Return [X, Y] of the center of cell containing provided text 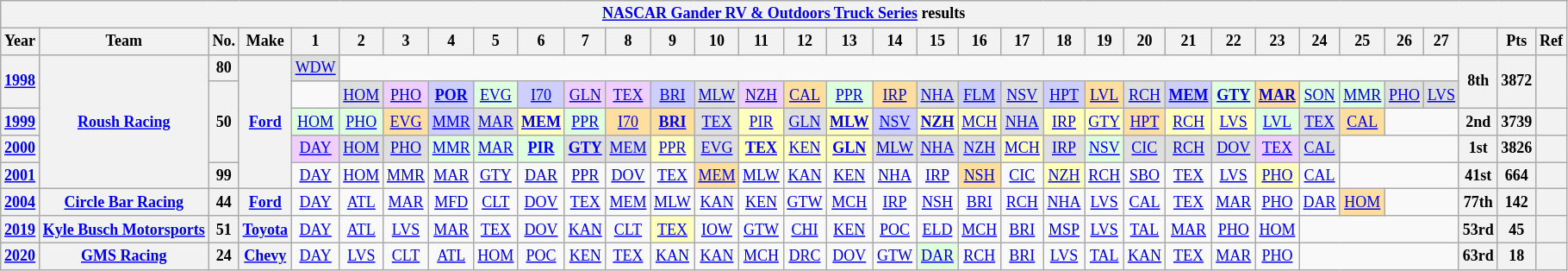
63rd [1478, 255]
3 [407, 41]
WDW [315, 67]
MFD [451, 202]
45 [1516, 230]
11 [762, 41]
26 [1404, 41]
CHI [805, 230]
80 [224, 67]
MSP [1064, 230]
POR [451, 95]
16 [980, 41]
Make [265, 41]
20 [1145, 41]
13 [849, 41]
23 [1278, 41]
Pts [1516, 41]
21 [1189, 41]
NASCAR Gander RV & Outdoors Truck Series results [784, 14]
DRC [805, 255]
53rd [1478, 230]
664 [1516, 176]
Roush Racing [124, 122]
8th [1478, 81]
17 [1022, 41]
142 [1516, 202]
2 [362, 41]
Chevy [265, 255]
7 [585, 41]
2019 [21, 230]
3872 [1516, 81]
1st [1478, 148]
8 [628, 41]
99 [224, 176]
51 [224, 230]
19 [1104, 41]
SBO [1145, 176]
2nd [1478, 121]
5 [496, 41]
6 [541, 41]
FLM [980, 95]
2020 [21, 255]
Circle Bar Racing [124, 202]
Year [21, 41]
41st [1478, 176]
27 [1440, 41]
SON [1320, 95]
2004 [21, 202]
14 [894, 41]
Team [124, 41]
25 [1363, 41]
GMS Racing [124, 255]
44 [224, 202]
3739 [1516, 121]
12 [805, 41]
10 [717, 41]
15 [937, 41]
2000 [21, 148]
2001 [21, 176]
IOW [717, 230]
22 [1234, 41]
4 [451, 41]
1 [315, 41]
ELD [937, 230]
Toyota [265, 230]
1999 [21, 121]
3826 [1516, 148]
50 [224, 122]
9 [672, 41]
1998 [21, 81]
77th [1478, 202]
Kyle Busch Motorsports [124, 230]
No. [224, 41]
Ref [1552, 41]
